Determine the (X, Y) coordinate at the center of the cell enclosing the given text.  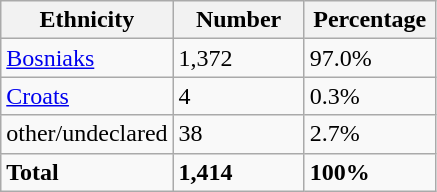
0.3% (370, 96)
1,372 (238, 58)
Bosniaks (87, 58)
38 (238, 134)
4 (238, 96)
Croats (87, 96)
other/undeclared (87, 134)
1,414 (238, 172)
97.0% (370, 58)
Number (238, 20)
2.7% (370, 134)
100% (370, 172)
Total (87, 172)
Ethnicity (87, 20)
Percentage (370, 20)
